Output the (x, y) coordinate of the center of the cell containing the given text.  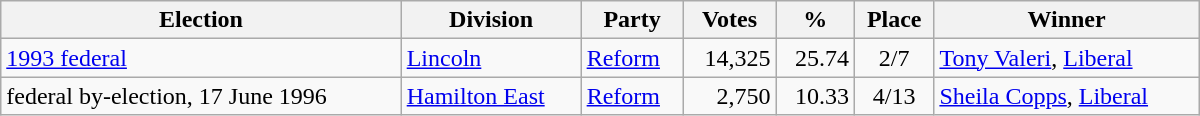
10.33 (816, 96)
4/13 (894, 96)
1993 federal (201, 58)
% (816, 20)
Lincoln (491, 58)
Sheila Copps, Liberal (1066, 96)
2/7 (894, 58)
Hamilton East (491, 96)
2,750 (730, 96)
Votes (730, 20)
Election (201, 20)
Tony Valeri, Liberal (1066, 58)
14,325 (730, 58)
federal by-election, 17 June 1996 (201, 96)
Party (632, 20)
25.74 (816, 58)
Place (894, 20)
Division (491, 20)
Winner (1066, 20)
